Pinpoint the cell where the given text exists, returning its (X, Y) midpoint coordinate. 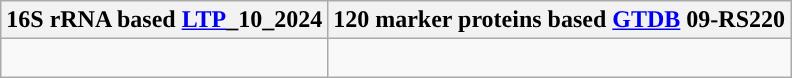
120 marker proteins based GTDB 09-RS220 (560, 20)
16S rRNA based LTP_10_2024 (164, 20)
